Scan for the cell matching the given text and deliver its (X, Y) coordinate at center. 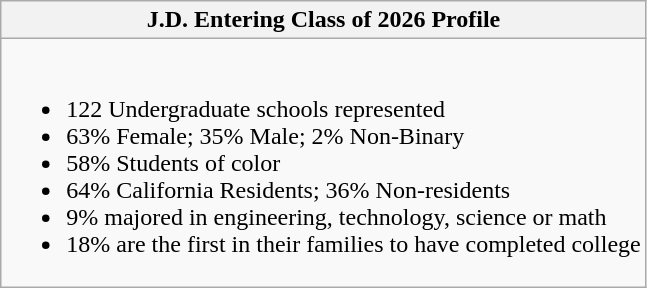
J.D. Entering Class of 2026 Profile (324, 20)
